Scan for the cell matching the given text and deliver its [x, y] coordinate at center. 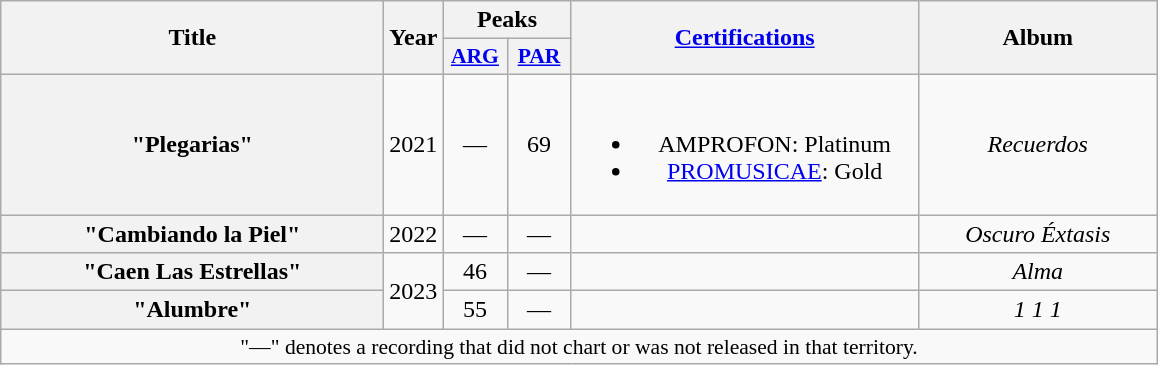
2022 [414, 233]
"Caen Las Estrellas" [192, 272]
69 [539, 144]
Peaks [507, 20]
46 [475, 272]
Oscuro Éxtasis [1038, 233]
55 [475, 310]
2021 [414, 144]
"Alumbre" [192, 310]
Recuerdos [1038, 144]
Year [414, 38]
"Plegarias" [192, 144]
"—" denotes a recording that did not chart or was not released in that territory. [579, 347]
Album [1038, 38]
Title [192, 38]
2023 [414, 291]
ARG [475, 57]
1 1 1 [1038, 310]
AMPROFON: PlatinumPROMUSICAE: Gold [744, 144]
PAR [539, 57]
Certifications [744, 38]
Alma [1038, 272]
"Cambiando la Piel" [192, 233]
